Search for the cell housing the specified text and yield its (X, Y) center coordinate. 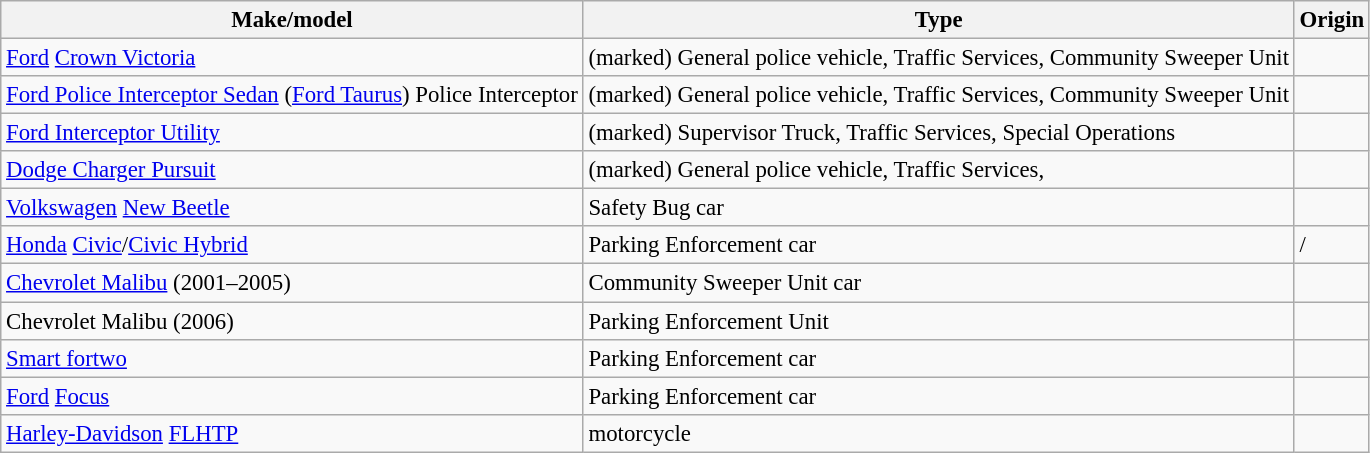
Ford Focus (292, 396)
Make/model (292, 20)
Harley-Davidson FLHTP (292, 433)
Origin (1332, 20)
(marked) General police vehicle, Traffic Services, (938, 170)
motorcycle (938, 433)
/ (1332, 245)
Type (938, 20)
Chevrolet Malibu (2001–2005) (292, 283)
Safety Bug car (938, 208)
Volkswagen New Beetle (292, 208)
(marked) Supervisor Truck, Traffic Services, Special Operations (938, 133)
Community Sweeper Unit car (938, 283)
Ford Police Interceptor Sedan (Ford Taurus) Police Interceptor (292, 95)
Smart fortwo (292, 358)
Dodge Charger Pursuit (292, 170)
Ford Interceptor Utility (292, 133)
Parking Enforcement Unit (938, 321)
Chevrolet Malibu (2006) (292, 321)
Honda Civic/Civic Hybrid (292, 245)
Ford Crown Victoria (292, 58)
